For the text-containing cell, return its midpoint in (X, Y) coordinate format. 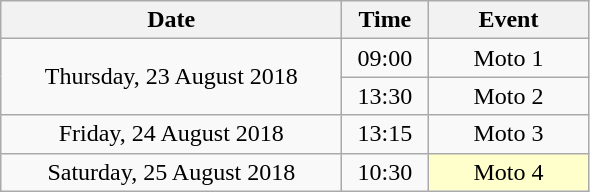
Event (508, 20)
Date (172, 20)
Moto 4 (508, 172)
Thursday, 23 August 2018 (172, 77)
Moto 1 (508, 58)
09:00 (385, 58)
13:30 (385, 96)
Time (385, 20)
Moto 2 (508, 96)
Saturday, 25 August 2018 (172, 172)
Friday, 24 August 2018 (172, 134)
Moto 3 (508, 134)
13:15 (385, 134)
10:30 (385, 172)
